Extract the (x, y) coordinate from the center of the cell holding the provided text.  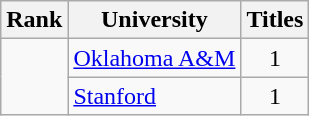
Stanford (154, 96)
Titles (275, 20)
University (154, 20)
Oklahoma A&M (154, 58)
Rank (34, 20)
